From the cell containing the given text, extract its center point as [X, Y] coordinate. 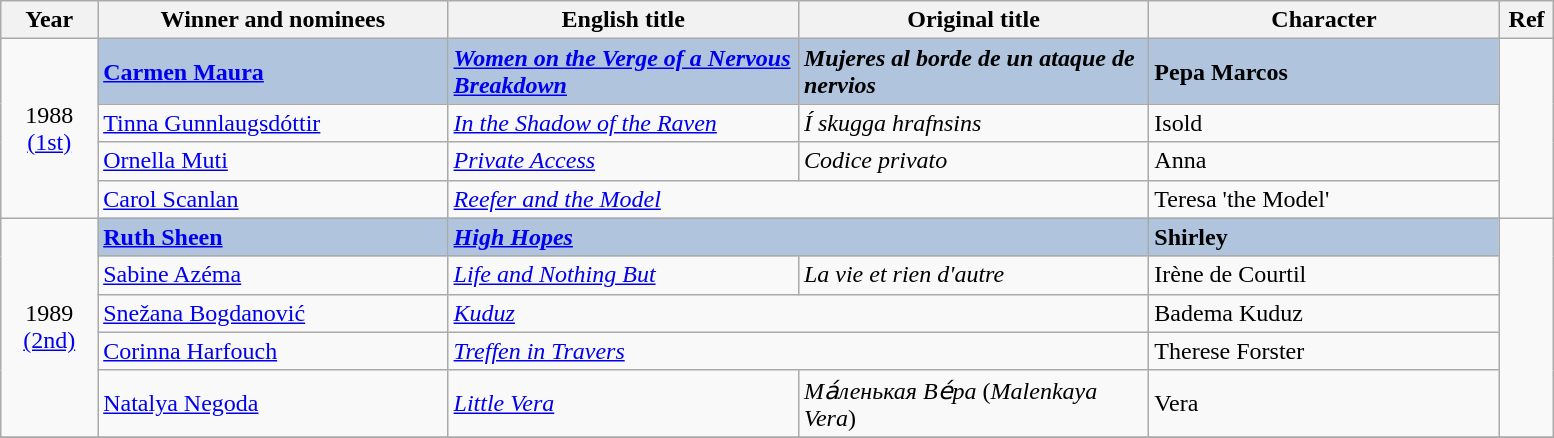
1988(1st) [50, 128]
Ornella Muti [273, 161]
Winner and nominees [273, 20]
Ref [1526, 20]
Badema Kuduz [1324, 313]
Snežana Bogdanović [273, 313]
Life and Nothing But [623, 275]
Corinna Harfouch [273, 351]
Codice privato [973, 161]
Í skugga hrafnsins [973, 123]
La vie et rien d'autre [973, 275]
Kuduz [798, 313]
High Hopes [798, 237]
Character [1324, 20]
Mujeres al borde de un ataque de nervios [973, 72]
Year [50, 20]
English title [623, 20]
Pepa Marcos [1324, 72]
Little Vera [623, 404]
In the Shadow of the Raven [623, 123]
Original title [973, 20]
Carmen Maura [273, 72]
Anna [1324, 161]
Treffen in Travers [798, 351]
Carol Scanlan [273, 199]
Tinna Gunnlaugsdóttir [273, 123]
Isold [1324, 123]
Irène de Courtil [1324, 275]
Sabine Azéma [273, 275]
Therese Forster [1324, 351]
Shirley [1324, 237]
Ruth Sheen [273, 237]
Teresa 'the Model' [1324, 199]
Women on the Verge of a Nervous Breakdown [623, 72]
Ма́ленькая Ве́ра (Malenkaya Vera) [973, 404]
Natalya Negoda [273, 404]
1989(2nd) [50, 328]
Reefer and the Model [798, 199]
Vera [1324, 404]
Private Access [623, 161]
